Scan for the cell matching the given text and deliver its (X, Y) coordinate at center. 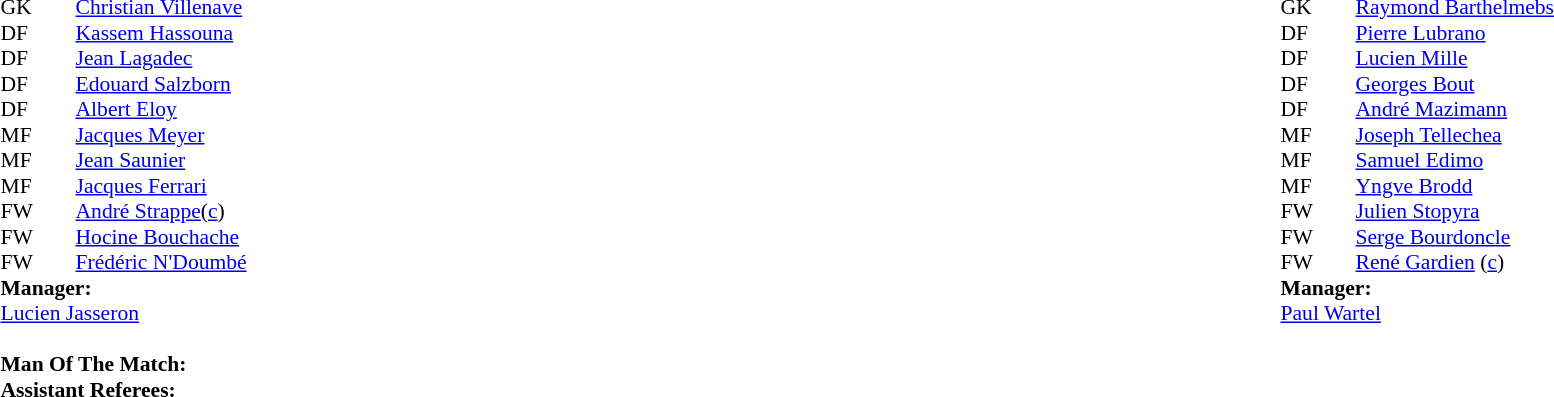
Kassem Hassouna (162, 33)
Yngve Brodd (1455, 186)
André Strappe(c) (162, 211)
Jacques Meyer (162, 135)
Lucien Mille (1455, 59)
Serge Bourdoncle (1455, 237)
Georges Bout (1455, 84)
René Gardien (c) (1455, 263)
Samuel Edimo (1455, 161)
Joseph Tellechea (1455, 135)
Edouard Salzborn (162, 84)
André Mazimann (1455, 109)
Julien Stopyra (1455, 211)
Pierre Lubrano (1455, 33)
Jacques Ferrari (162, 186)
Jean Lagadec (162, 59)
Albert Eloy (162, 109)
Jean Saunier (162, 161)
Hocine Bouchache (162, 237)
Frédéric N'Doumbé (162, 263)
Paul Wartel (1418, 313)
